Search for the cell housing the specified text and yield its (X, Y) center coordinate. 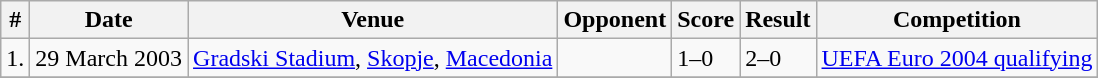
Venue (373, 20)
UEFA Euro 2004 qualifying (957, 58)
Gradski Stadium, Skopje, Macedonia (373, 58)
Score (706, 20)
1. (16, 58)
Result (778, 20)
Competition (957, 20)
Opponent (615, 20)
1–0 (706, 58)
# (16, 20)
Date (109, 20)
29 March 2003 (109, 58)
2–0 (778, 58)
